Determine the (X, Y) coordinate at the center of the cell enclosing the given text.  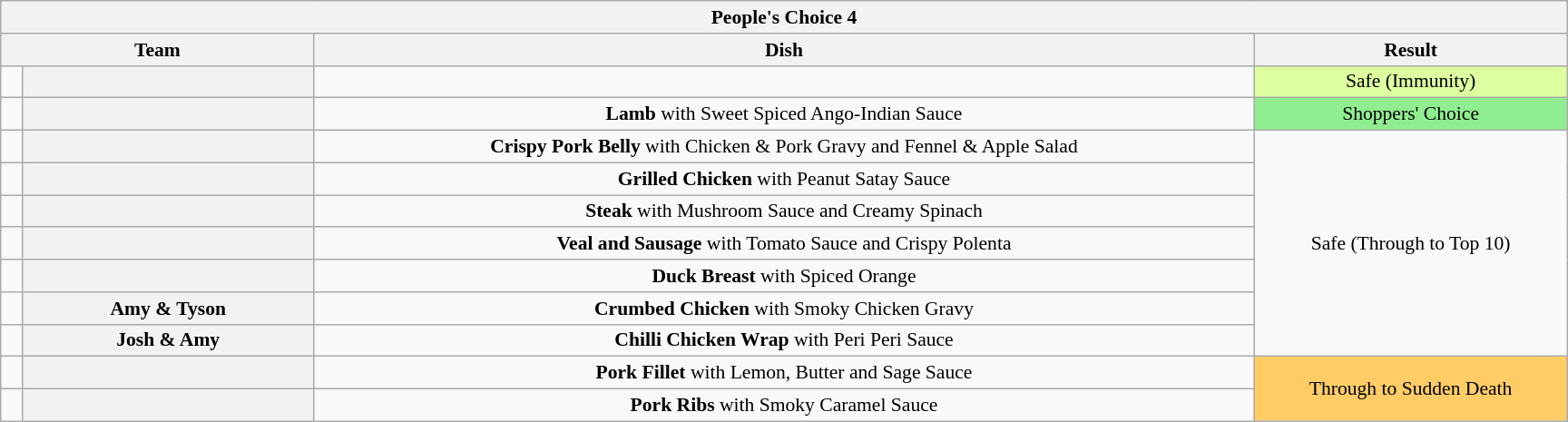
Result (1410, 50)
Pork Fillet with Lemon, Butter and Sage Sauce (784, 373)
Lamb with Sweet Spiced Ango-Indian Sauce (784, 114)
Shoppers' Choice (1410, 114)
Veal and Sausage with Tomato Sauce and Crispy Polenta (784, 244)
Team (158, 50)
Steak with Mushroom Sauce and Creamy Spinach (784, 211)
People's Choice 4 (784, 17)
Safe (Immunity) (1410, 82)
Crispy Pork Belly with Chicken & Pork Gravy and Fennel & Apple Salad (784, 147)
Josh & Amy (168, 340)
Pork Ribs with Smoky Caramel Sauce (784, 406)
Chilli Chicken Wrap with Peri Peri Sauce (784, 340)
Through to Sudden Death (1410, 388)
Duck Breast with Spiced Orange (784, 276)
Amy & Tyson (168, 309)
Safe (Through to Top 10) (1410, 243)
Crumbed Chicken with Smoky Chicken Gravy (784, 309)
Grilled Chicken with Peanut Satay Sauce (784, 179)
Dish (784, 50)
